Scan for the cell matching the given text and deliver its [X, Y] coordinate at center. 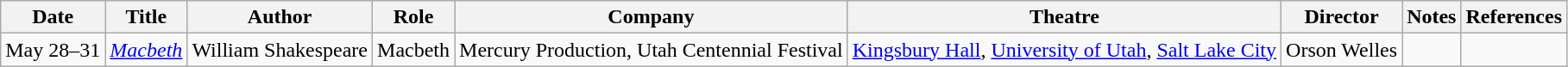
Title [147, 17]
Author [280, 17]
Role [414, 17]
Theatre [1064, 17]
Notes [1432, 17]
Kingsbury Hall, University of Utah, Salt Lake City [1064, 50]
Mercury Production, Utah Centennial Festival [652, 50]
Date [54, 17]
References [1514, 17]
Director [1342, 17]
William Shakespeare [280, 50]
Orson Welles [1342, 50]
Company [652, 17]
May 28–31 [54, 50]
